Search for the cell housing the specified text and yield its (x, y) center coordinate. 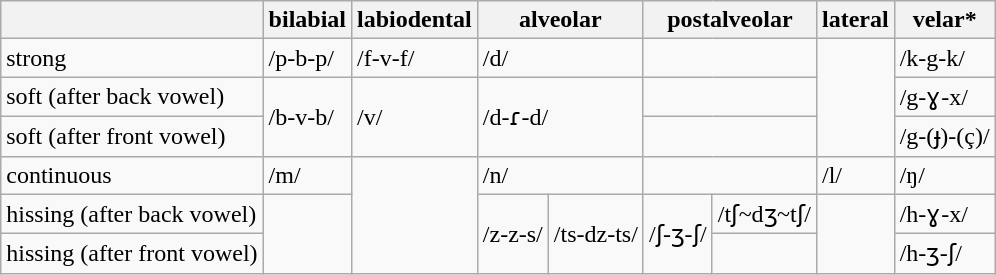
/p-b-p/ (307, 58)
alveolar (560, 20)
/g-(ɟ)-(ç)/ (944, 136)
/g-ɣ-x/ (944, 97)
/tʃ~dʒ~tʃ/ (764, 214)
/f-v-f/ (415, 58)
/l/ (855, 175)
/ŋ/ (944, 175)
/h-ʒ-ʃ/ (944, 254)
labiodental (415, 20)
/d/ (560, 58)
postalveolar (730, 20)
strong (132, 58)
/d-ɾ-d/ (560, 116)
soft (after front vowel) (132, 136)
/m/ (307, 175)
/b-v-b/ (307, 116)
hissing (after back vowel) (132, 214)
velar* (944, 20)
/n/ (560, 175)
/ts-dz-ts/ (596, 234)
bilabial (307, 20)
hissing (after front vowel) (132, 254)
/k-g-k/ (944, 58)
/ʃ-ʒ-ʃ/ (678, 234)
/z-z-s/ (512, 234)
/v/ (415, 116)
soft (after back vowel) (132, 97)
lateral (855, 20)
continuous (132, 175)
/h-ɣ-x/ (944, 214)
